Find where the given text appears and provide that cell's center as [X, Y] coordinate. 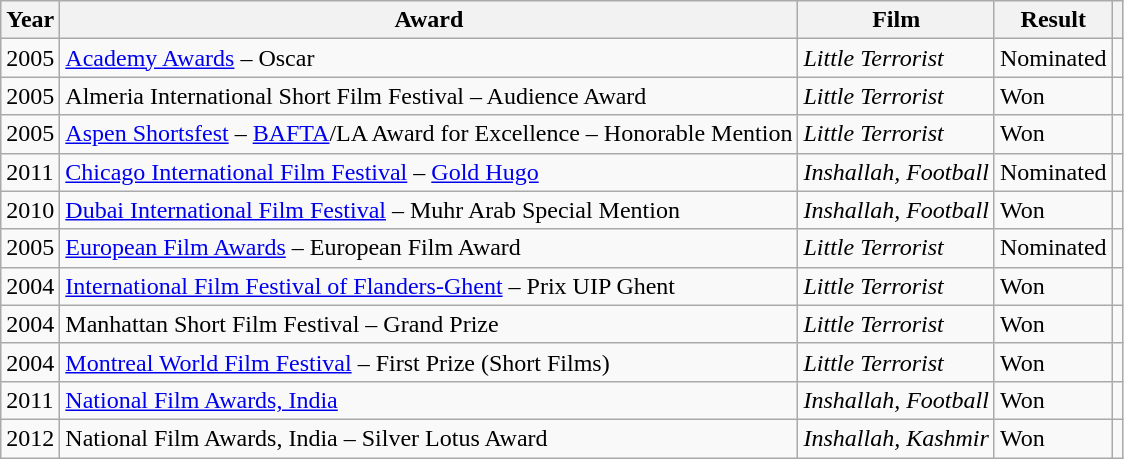
National Film Awards, India – Silver Lotus Award [429, 438]
Year [30, 20]
Award [429, 20]
Aspen Shortsfest – BAFTA/LA Award for Excellence – Honorable Mention [429, 134]
Academy Awards – Oscar [429, 58]
Manhattan Short Film Festival – Grand Prize [429, 324]
Montreal World Film Festival – First Prize (Short Films) [429, 362]
International Film Festival of Flanders-Ghent – Prix UIP Ghent [429, 286]
National Film Awards, India [429, 400]
European Film Awards – European Film Award [429, 248]
2010 [30, 210]
Result [1053, 20]
Inshallah, Kashmir [896, 438]
Chicago International Film Festival – Gold Hugo [429, 172]
Dubai International Film Festival – Muhr Arab Special Mention [429, 210]
2012 [30, 438]
Film [896, 20]
Almeria International Short Film Festival – Audience Award [429, 96]
